Scan for the cell matching the given text and deliver its (X, Y) coordinate at center. 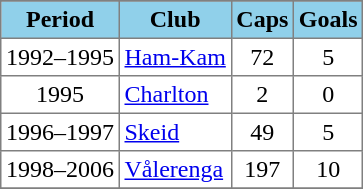
1995 (60, 95)
49 (262, 132)
Caps (262, 20)
1992–1995 (60, 57)
Skeid (175, 132)
197 (262, 170)
1996–1997 (60, 132)
Period (60, 20)
10 (328, 170)
0 (328, 95)
Vålerenga (175, 170)
1998–2006 (60, 170)
Ham-Kam (175, 57)
Goals (328, 20)
Club (175, 20)
Charlton (175, 95)
2 (262, 95)
72 (262, 57)
